Pinpoint the cell where the given text exists, returning its [x, y] midpoint coordinate. 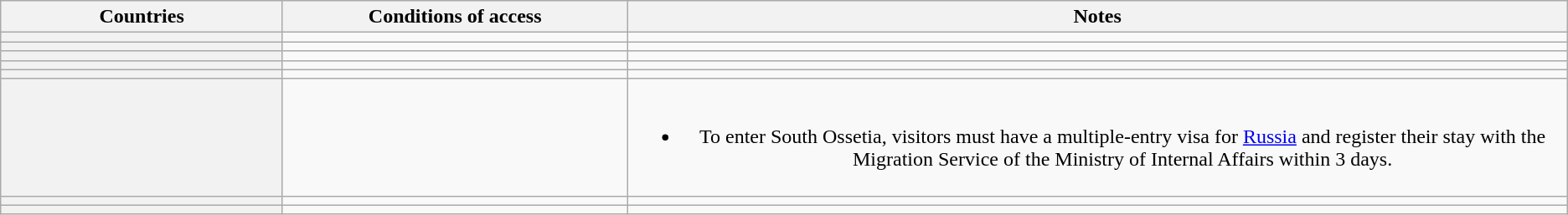
Conditions of access [454, 17]
Notes [1097, 17]
Countries [142, 17]
